Extract the (X, Y) coordinate from the center of the cell holding the provided text.  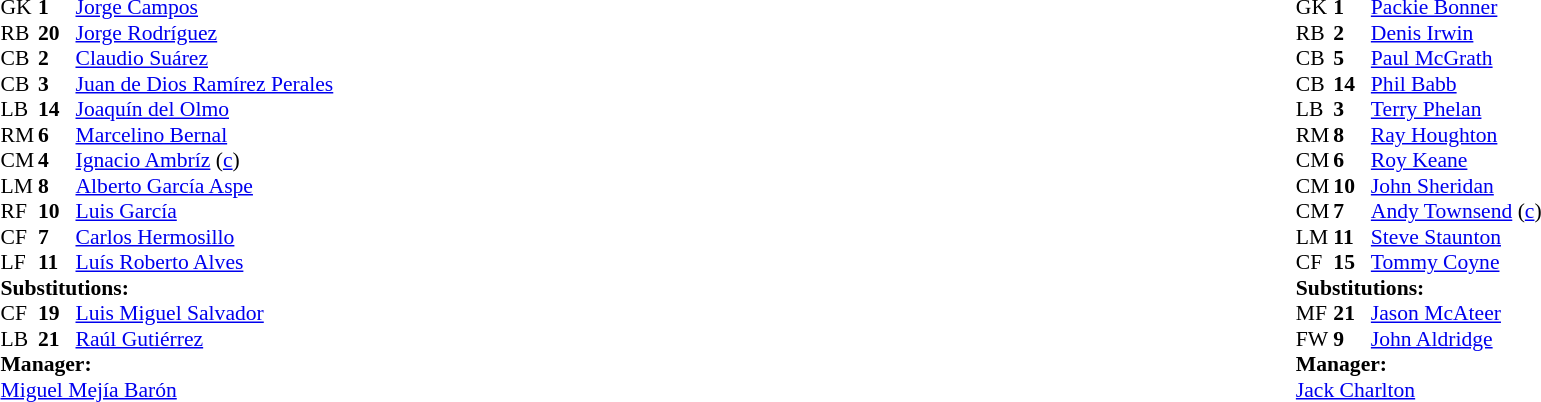
Marcelino Bernal (205, 135)
Manager: (166, 365)
Substitutions: (166, 288)
LF (19, 263)
9 (1352, 339)
15 (1352, 263)
5 (1352, 59)
MF (1315, 313)
Alberto García Aspe (205, 186)
Jorge Rodríguez (205, 33)
4 (57, 161)
Luis García (205, 211)
20 (57, 33)
Joaquín del Olmo (205, 109)
Luís Roberto Alves (205, 263)
FW (1315, 339)
RF (19, 211)
Luis Miguel Salvador (205, 313)
Raúl Gutiérrez (205, 339)
Claudio Suárez (205, 59)
19 (57, 313)
Ignacio Ambríz (c) (205, 161)
Carlos Hermosillo (205, 237)
Juan de Dios Ramírez Perales (205, 84)
